Return the (x, y) coordinate for the center point of the cell that contains the specified text.  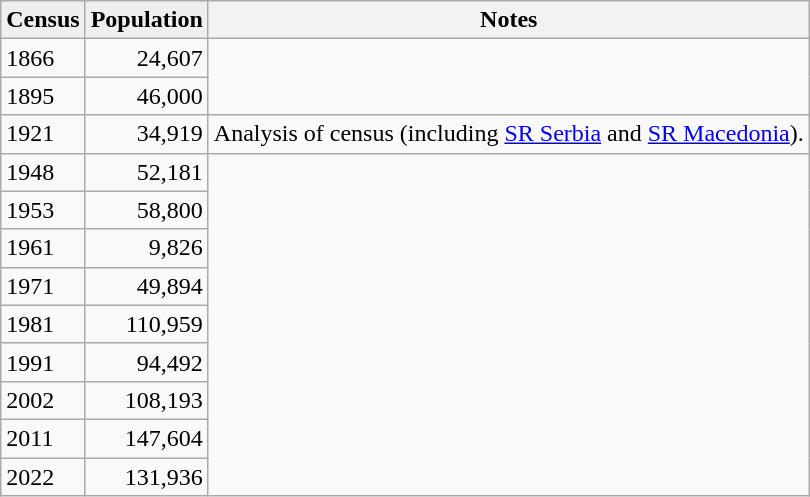
Census (43, 20)
94,492 (146, 362)
147,604 (146, 438)
24,607 (146, 58)
Analysis of census (including SR Serbia and SR Macedonia). (508, 134)
1971 (43, 286)
49,894 (146, 286)
1991 (43, 362)
58,800 (146, 210)
110,959 (146, 324)
2002 (43, 400)
9,826 (146, 248)
1921 (43, 134)
1948 (43, 172)
1866 (43, 58)
46,000 (146, 96)
1981 (43, 324)
Notes (508, 20)
1895 (43, 96)
2022 (43, 477)
108,193 (146, 400)
34,919 (146, 134)
131,936 (146, 477)
1953 (43, 210)
2011 (43, 438)
Population (146, 20)
52,181 (146, 172)
1961 (43, 248)
